From the cell containing the given text, extract its center point as (X, Y) coordinate. 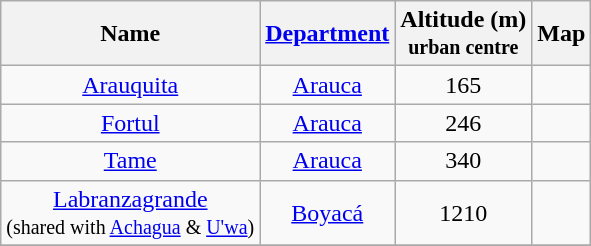
Altitude (m)urban centre (464, 34)
Department (328, 34)
Boyacá (328, 212)
Name (130, 34)
Labranzagrande(shared with Achagua & U'wa) (130, 212)
246 (464, 123)
Map (562, 34)
Tame (130, 161)
165 (464, 85)
Fortul (130, 123)
340 (464, 161)
1210 (464, 212)
Arauquita (130, 85)
